Return (x, y) of the center of cell containing provided text 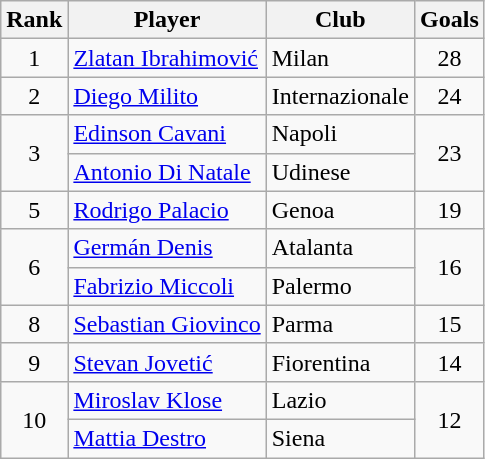
16 (450, 267)
24 (450, 96)
Internazionale (340, 96)
28 (450, 58)
9 (34, 362)
Rodrigo Palacio (167, 210)
Zlatan Ibrahimović (167, 58)
Goals (450, 20)
Parma (340, 324)
Miroslav Klose (167, 400)
Germán Denis (167, 248)
19 (450, 210)
5 (34, 210)
2 (34, 96)
Genoa (340, 210)
Napoli (340, 134)
Atalanta (340, 248)
Club (340, 20)
Stevan Jovetić (167, 362)
Fiorentina (340, 362)
Udinese (340, 172)
Diego Milito (167, 96)
Siena (340, 438)
Rank (34, 20)
Antonio Di Natale (167, 172)
12 (450, 419)
Edinson Cavani (167, 134)
10 (34, 419)
1 (34, 58)
Milan (340, 58)
8 (34, 324)
Sebastian Giovinco (167, 324)
Player (167, 20)
Palermo (340, 286)
Mattia Destro (167, 438)
15 (450, 324)
14 (450, 362)
6 (34, 267)
Lazio (340, 400)
23 (450, 153)
Fabrizio Miccoli (167, 286)
3 (34, 153)
